Return (X, Y) of the center of cell containing provided text 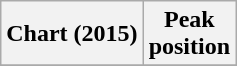
Peakposition (189, 34)
Chart (2015) (72, 34)
